Search for the cell housing the specified text and yield its [X, Y] center coordinate. 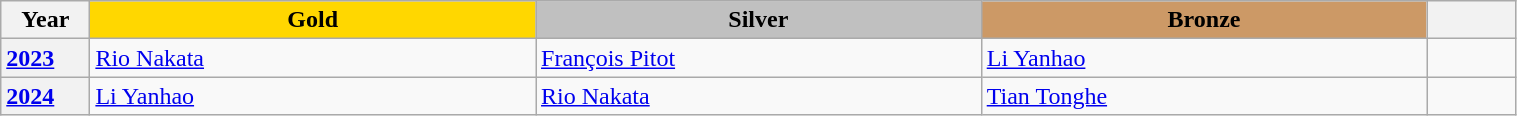
François Pitot [759, 58]
Gold [313, 20]
Silver [759, 20]
Tian Tonghe [1204, 96]
Year [46, 20]
Bronze [1204, 20]
2024 [46, 96]
2023 [46, 58]
